Capture the cell that displays the provided text and extract its [X, Y] central coordinate. 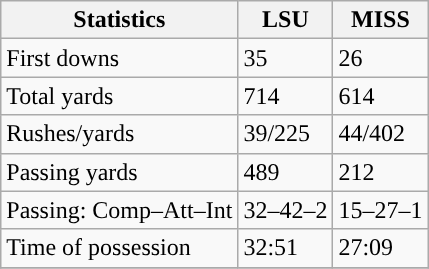
MISS [380, 20]
714 [286, 96]
35 [286, 58]
Statistics [120, 20]
489 [286, 172]
Passing: Comp–Att–Int [120, 210]
614 [380, 96]
27:09 [380, 248]
Time of possession [120, 248]
15–27–1 [380, 210]
32–42–2 [286, 210]
32:51 [286, 248]
44/402 [380, 134]
Total yards [120, 96]
Passing yards [120, 172]
39/225 [286, 134]
Rushes/yards [120, 134]
212 [380, 172]
26 [380, 58]
First downs [120, 58]
LSU [286, 20]
